For the text-containing cell, return its midpoint in (x, y) coordinate format. 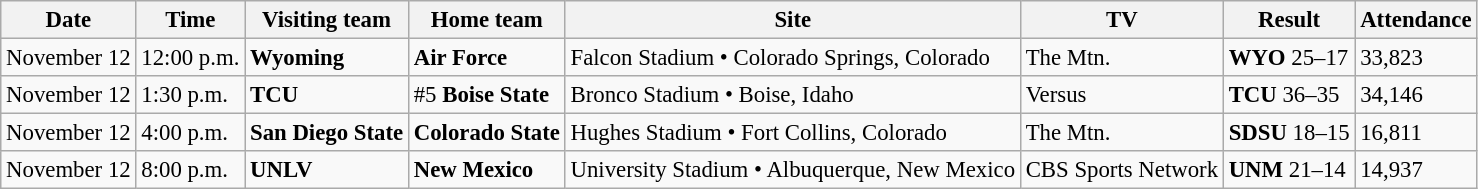
8:00 p.m. (190, 170)
New Mexico (486, 170)
Visiting team (327, 20)
Site (792, 20)
University Stadium • Albuquerque, New Mexico (792, 170)
UNLV (327, 170)
Home team (486, 20)
Bronco Stadium • Boise, Idaho (792, 95)
Time (190, 20)
Air Force (486, 58)
Colorado State (486, 133)
WYO 25–17 (1289, 58)
Versus (1122, 95)
Hughes Stadium • Fort Collins, Colorado (792, 133)
TCU 36–35 (1289, 95)
TCU (327, 95)
SDSU 18–15 (1289, 133)
Date (68, 20)
16,811 (1416, 133)
Wyoming (327, 58)
CBS Sports Network (1122, 170)
San Diego State (327, 133)
UNM 21–14 (1289, 170)
34,146 (1416, 95)
Attendance (1416, 20)
Falcon Stadium • Colorado Springs, Colorado (792, 58)
33,823 (1416, 58)
#5 Boise State (486, 95)
1:30 p.m. (190, 95)
TV (1122, 20)
Result (1289, 20)
14,937 (1416, 170)
12:00 p.m. (190, 58)
4:00 p.m. (190, 133)
